Extract the (x, y) coordinate from the center of the cell holding the provided text.  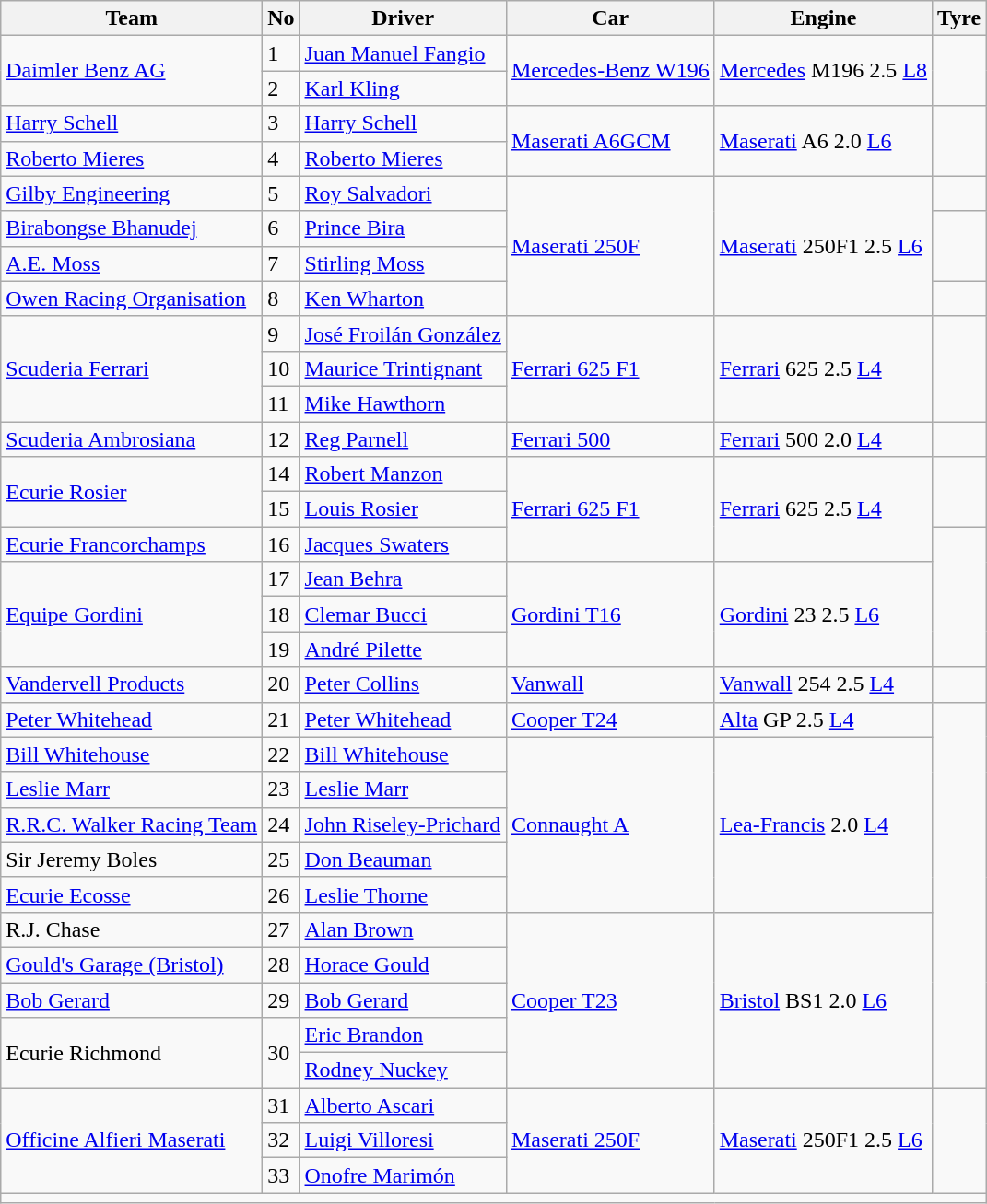
Owen Racing Organisation (132, 298)
Alan Brown (403, 929)
Ferrari 500 (610, 439)
Sir Jeremy Boles (132, 859)
1 (281, 53)
33 (281, 1175)
Daimler Benz AG (132, 71)
28 (281, 964)
Ferrari 500 2.0 L4 (823, 439)
Ecurie Ecosse (132, 894)
A.E. Moss (132, 263)
19 (281, 649)
Maserati A6 2.0 L6 (823, 141)
Leslie Thorne (403, 894)
Jean Behra (403, 579)
18 (281, 614)
20 (281, 684)
Mercedes M196 2.5 L8 (823, 71)
Officine Alfieri Maserati (132, 1140)
5 (281, 193)
Vanwall 254 2.5 L4 (823, 684)
Gould's Garage (Bristol) (132, 964)
23 (281, 789)
Gordini T16 (610, 614)
24 (281, 824)
Bristol BS1 2.0 L6 (823, 999)
Ecurie Richmond (132, 1053)
21 (281, 719)
André Pilette (403, 649)
Robert Manzon (403, 474)
12 (281, 439)
Scuderia Ferrari (132, 368)
Birabongse Bhanudej (132, 228)
Driver (403, 18)
25 (281, 859)
Don Beauman (403, 859)
Ken Wharton (403, 298)
2 (281, 88)
Mike Hawthorn (403, 403)
Horace Gould (403, 964)
26 (281, 894)
Alberto Ascari (403, 1105)
10 (281, 368)
Vandervell Products (132, 684)
Jacques Swaters (403, 544)
Ecurie Francorchamps (132, 544)
6 (281, 228)
32 (281, 1140)
Maserati A6GCM (610, 141)
Gilby Engineering (132, 193)
Lea-Francis 2.0 L4 (823, 824)
Karl Kling (403, 88)
Stirling Moss (403, 263)
17 (281, 579)
John Riseley-Prichard (403, 824)
Alta GP 2.5 L4 (823, 719)
Vanwall (610, 684)
14 (281, 474)
29 (281, 999)
Prince Bira (403, 228)
Cooper T23 (610, 999)
Cooper T24 (610, 719)
30 (281, 1053)
Scuderia Ambrosiana (132, 439)
Roy Salvadori (403, 193)
Luigi Villoresi (403, 1140)
Louis Rosier (403, 509)
Mercedes-Benz W196 (610, 71)
Rodney Nuckey (403, 1070)
15 (281, 509)
22 (281, 754)
Gordini 23 2.5 L6 (823, 614)
Reg Parnell (403, 439)
31 (281, 1105)
7 (281, 263)
Juan Manuel Fangio (403, 53)
Tyre (959, 18)
Eric Brandon (403, 1035)
27 (281, 929)
16 (281, 544)
Clemar Bucci (403, 614)
4 (281, 158)
8 (281, 298)
9 (281, 333)
Equipe Gordini (132, 614)
Peter Collins (403, 684)
Car (610, 18)
Maurice Trintignant (403, 368)
Engine (823, 18)
José Froilán González (403, 333)
R.J. Chase (132, 929)
R.R.C. Walker Racing Team (132, 824)
Onofre Marimón (403, 1175)
No (281, 18)
Ecurie Rosier (132, 492)
Connaught A (610, 824)
11 (281, 403)
Team (132, 18)
3 (281, 123)
